Search for the cell housing the specified text and yield its [X, Y] center coordinate. 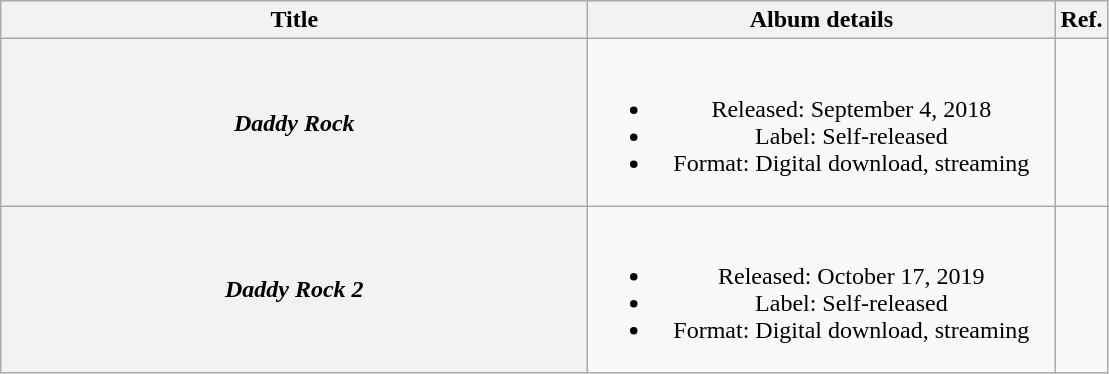
Released: September 4, 2018Label: Self-releasedFormat: Digital download, streaming [822, 122]
Daddy Rock 2 [294, 290]
Album details [822, 20]
Title [294, 20]
Ref. [1082, 20]
Daddy Rock [294, 122]
Released: October 17, 2019Label: Self-releasedFormat: Digital download, streaming [822, 290]
